Output the [X, Y] coordinate of the center of the cell containing the given text.  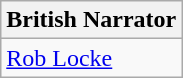
Rob Locke [92, 58]
British Narrator [92, 20]
